For the text-containing cell, return its midpoint in (X, Y) coordinate format. 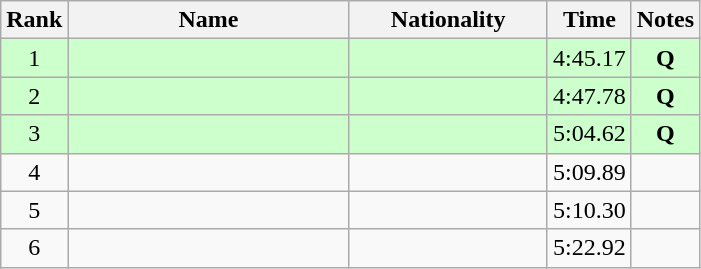
Nationality (448, 20)
3 (34, 134)
1 (34, 58)
4:47.78 (589, 96)
Rank (34, 20)
6 (34, 248)
Notes (665, 20)
5:22.92 (589, 248)
5:10.30 (589, 210)
5:09.89 (589, 172)
Time (589, 20)
5 (34, 210)
2 (34, 96)
5:04.62 (589, 134)
Name (208, 20)
4:45.17 (589, 58)
4 (34, 172)
